Extract the [x, y] coordinate from the center of the cell holding the provided text.  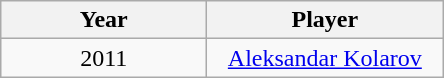
Aleksandar Kolarov [325, 58]
Player [325, 20]
2011 [104, 58]
Year [104, 20]
